Extract the [x, y] coordinate from the center of the cell holding the provided text.  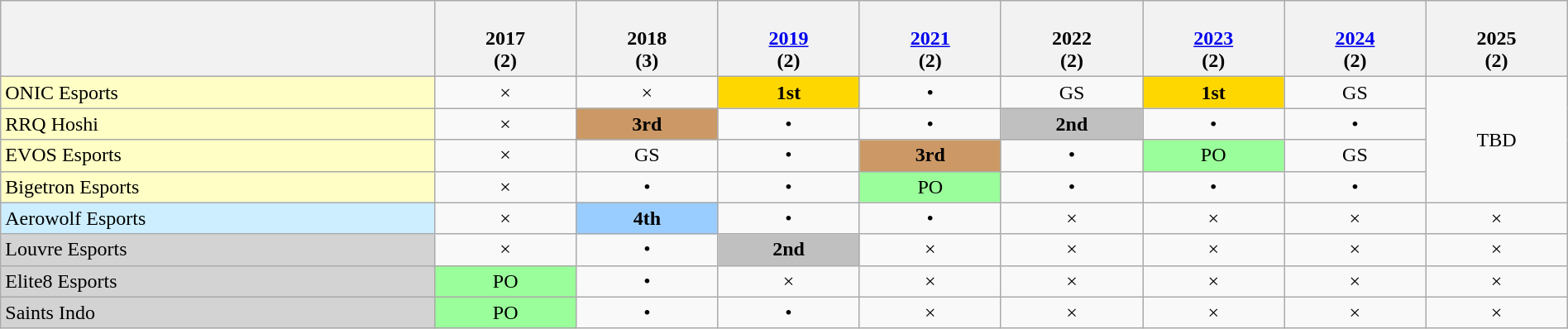
4th [647, 218]
ONIC Esports [218, 93]
Bigetron Esports [218, 187]
2019 (2) [789, 39]
EVOS Esports [218, 155]
2018 (3) [647, 39]
RRQ Hoshi [218, 124]
Saints Indo [218, 312]
Aerowolf Esports [218, 218]
2021 (2) [930, 39]
Elite8 Esports [218, 281]
2017 (2) [506, 39]
2025 (2) [1497, 39]
2024 (2) [1355, 39]
2022 (2) [1072, 39]
Louvre Esports [218, 250]
2023 (2) [1214, 39]
TBD [1497, 140]
